Return [X, Y] of the center of cell containing provided text 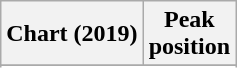
Peakposition [189, 34]
Chart (2019) [72, 34]
